Find where the given text appears and provide that cell's center as [X, Y] coordinate. 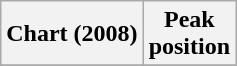
Peak position [189, 34]
Chart (2008) [72, 34]
